Find where the given text appears and provide that cell's center as (x, y) coordinate. 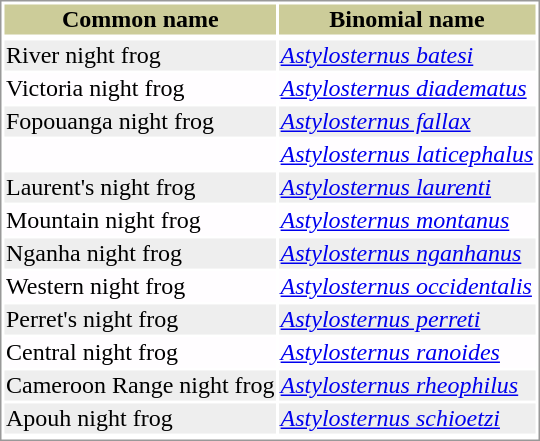
Cameroon Range night frog (140, 385)
Astylosternus ranoides (407, 353)
Laurent's night frog (140, 187)
Nganha night frog (140, 253)
Mountain night frog (140, 221)
Binomial name (407, 19)
Perret's night frog (140, 319)
Western night frog (140, 287)
Fopouanga night frog (140, 121)
Astylosternus fallax (407, 121)
Astylosternus laticephalus (407, 155)
River night frog (140, 55)
Common name (140, 19)
Astylosternus nganhanus (407, 253)
Astylosternus diadematus (407, 89)
Astylosternus occidentalis (407, 287)
Central night frog (140, 353)
Astylosternus batesi (407, 55)
Astylosternus rheophilus (407, 385)
Astylosternus montanus (407, 221)
Astylosternus laurenti (407, 187)
Apouh night frog (140, 419)
Astylosternus perreti (407, 319)
Astylosternus schioetzi (407, 419)
Victoria night frog (140, 89)
